Determine the [x, y] coordinate at the center of the cell enclosing the given text.  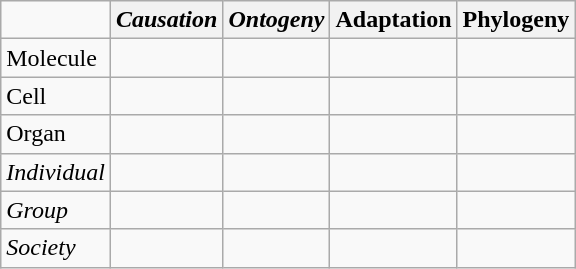
Phylogeny [516, 20]
Group [56, 210]
Ontogeny [276, 20]
Molecule [56, 58]
Society [56, 248]
Individual [56, 172]
Causation [166, 20]
Organ [56, 134]
Adaptation [394, 20]
Cell [56, 96]
